From the cell containing the given text, extract its center point as (x, y) coordinate. 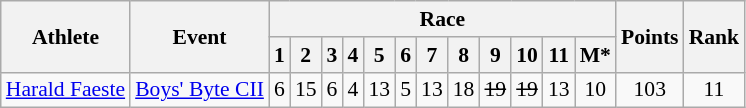
2 (306, 55)
Race (442, 19)
3 (332, 55)
Event (200, 36)
15 (306, 90)
18 (464, 90)
M* (596, 55)
Points (650, 36)
Boys' Byte CII (200, 90)
Rank (714, 36)
1 (280, 55)
7 (432, 55)
9 (495, 55)
103 (650, 90)
8 (464, 55)
Harald Faeste (66, 90)
Athlete (66, 36)
